Return the [X, Y] coordinate for the center point of the cell that contains the specified text.  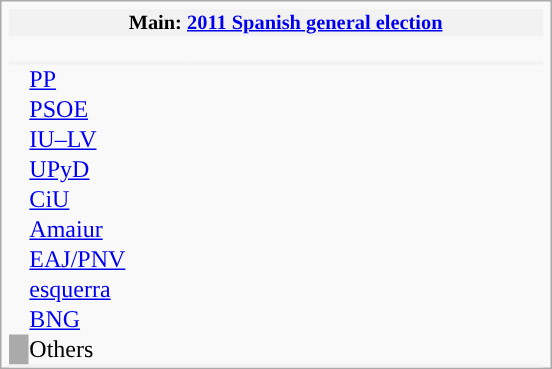
Amaiur [108, 230]
Main: 2011 Spanish general election [286, 22]
IU–LV [108, 140]
PSOE [108, 110]
CiU [108, 200]
EAJ/PNV [108, 260]
UPyD [108, 170]
BNG [108, 320]
esquerra [108, 290]
PP [108, 80]
Others [108, 350]
